Detect which cell encompasses the target text, then output its (x, y) center coordinate. 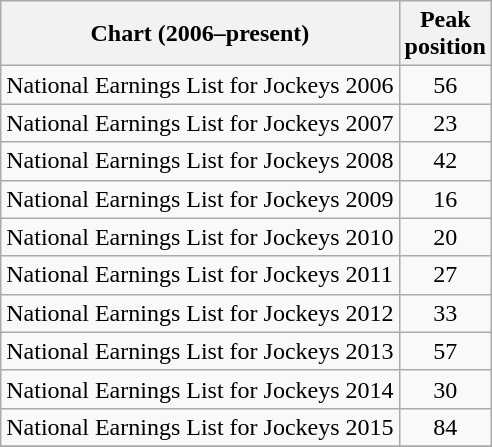
23 (445, 123)
16 (445, 199)
National Earnings List for Jockeys 2006 (200, 85)
National Earnings List for Jockeys 2015 (200, 427)
84 (445, 427)
20 (445, 237)
57 (445, 351)
56 (445, 85)
National Earnings List for Jockeys 2008 (200, 161)
27 (445, 275)
Chart (2006–present) (200, 34)
National Earnings List for Jockeys 2011 (200, 275)
33 (445, 313)
42 (445, 161)
National Earnings List for Jockeys 2012 (200, 313)
National Earnings List for Jockeys 2010 (200, 237)
National Earnings List for Jockeys 2007 (200, 123)
National Earnings List for Jockeys 2014 (200, 389)
National Earnings List for Jockeys 2013 (200, 351)
30 (445, 389)
National Earnings List for Jockeys 2009 (200, 199)
Peakposition (445, 34)
